Find where the given text appears and provide that cell's center as (X, Y) coordinate. 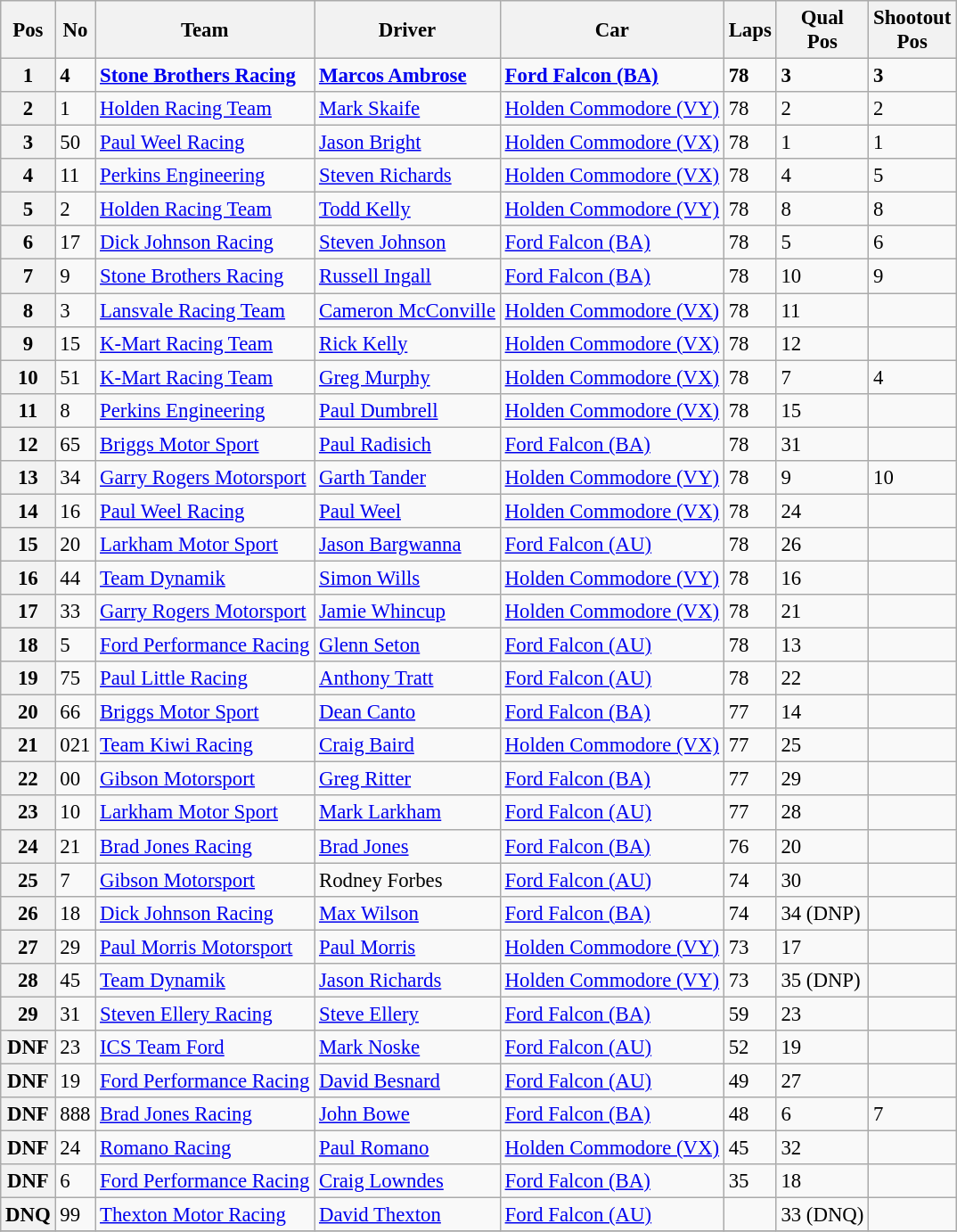
35 (DNP) (822, 981)
QualPos (822, 30)
Team (205, 30)
Paul Dumbrell (408, 410)
34 (75, 478)
76 (750, 846)
48 (750, 1114)
Mark Noske (408, 1047)
Romano Racing (205, 1148)
Steven Johnson (408, 243)
Steven Ellery Racing (205, 1014)
Russell Ingall (408, 276)
75 (75, 678)
888 (75, 1114)
Max Wilson (408, 913)
65 (75, 444)
99 (75, 1215)
Paul Morris Motorsport (205, 947)
33 (75, 612)
Simon Wills (408, 578)
33 (DNQ) (822, 1215)
Thexton Motor Racing (205, 1215)
Laps (750, 30)
Paul Weel (408, 511)
Glenn Seton (408, 645)
49 (750, 1080)
59 (750, 1014)
00 (75, 779)
44 (75, 578)
Steve Ellery (408, 1014)
No (75, 30)
Rick Kelly (408, 343)
Greg Murphy (408, 377)
Craig Baird (408, 745)
John Bowe (408, 1114)
Pos (29, 30)
Jason Bargwanna (408, 545)
Mark Larkham (408, 813)
Anthony Tratt (408, 678)
Mark Skaife (408, 109)
Jamie Whincup (408, 612)
Garth Tander (408, 478)
David Besnard (408, 1080)
Jason Richards (408, 981)
Car (611, 30)
Driver (408, 30)
51 (75, 377)
50 (75, 143)
David Thexton (408, 1215)
32 (822, 1148)
Brad Jones (408, 846)
ShootoutPos (912, 30)
Jason Bright (408, 143)
Marcos Ambrose (408, 76)
Rodney Forbes (408, 880)
52 (750, 1047)
Craig Lowndes (408, 1181)
ICS Team Ford (205, 1047)
66 (75, 712)
021 (75, 745)
Lansvale Racing Team (205, 310)
Todd Kelly (408, 209)
Steven Richards (408, 176)
Dean Canto (408, 712)
Paul Morris (408, 947)
35 (750, 1181)
Greg Ritter (408, 779)
Paul Radisich (408, 444)
Cameron McConville (408, 310)
Team Kiwi Racing (205, 745)
DNQ (29, 1215)
Paul Romano (408, 1148)
Paul Little Racing (205, 678)
30 (822, 880)
34 (DNP) (822, 913)
